Capture the cell that displays the provided text and extract its (x, y) central coordinate. 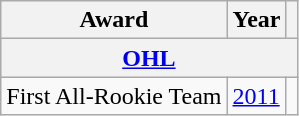
2011 (256, 96)
First All-Rookie Team (114, 96)
Year (256, 20)
Award (114, 20)
OHL (149, 58)
